Scan for the cell matching the given text and deliver its [X, Y] coordinate at center. 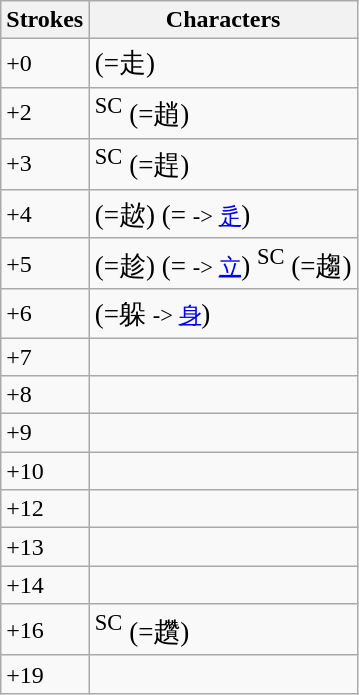
+8 [45, 395]
(=躲 -> 身) [224, 313]
+4 [45, 214]
Strokes [45, 20]
Characters [224, 20]
+12 [45, 509]
+16 [45, 630]
SC (=趕) [224, 164]
+3 [45, 164]
+6 [45, 313]
+7 [45, 357]
(=走) [224, 63]
+14 [45, 585]
+19 [45, 674]
(=趁) (= -> 立) SC (=趨) [224, 264]
(=趑) (= -> 辵) [224, 214]
+2 [45, 112]
+5 [45, 264]
SC (=趲) [224, 630]
+9 [45, 433]
+0 [45, 63]
+10 [45, 471]
+13 [45, 547]
SC (=趙) [224, 112]
